Scan for the cell matching the given text and deliver its [X, Y] coordinate at center. 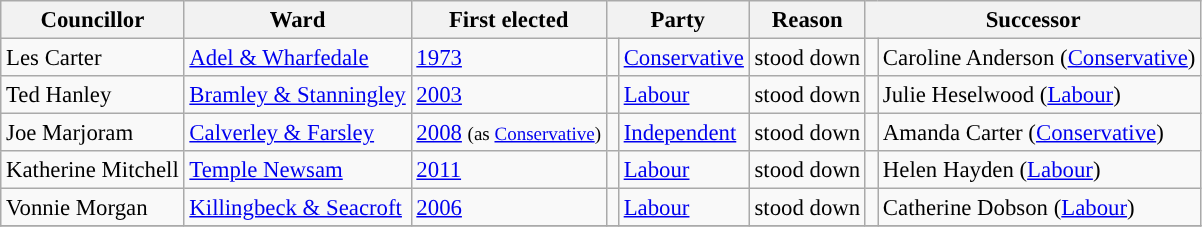
Julie Heselwood (Labour) [1040, 95]
Party [678, 20]
Caroline Anderson (Conservative) [1040, 58]
Councillor [92, 20]
Bramley & Stanningley [298, 95]
Vonnie Morgan [92, 208]
2006 [508, 208]
1973 [508, 58]
Katherine Mitchell [92, 170]
2003 [508, 95]
Successor [1032, 20]
Calverley & Farsley [298, 133]
Les Carter [92, 58]
Conservative [684, 58]
Catherine Dobson (Labour) [1040, 208]
First elected [508, 20]
2008 (as Conservative) [508, 133]
Ward [298, 20]
Joe Marjoram [92, 133]
Reason [807, 20]
Adel & Wharfedale [298, 58]
Ted Hanley [92, 95]
Killingbeck & Seacroft [298, 208]
Independent [684, 133]
Helen Hayden (Labour) [1040, 170]
2011 [508, 170]
Amanda Carter (Conservative) [1040, 133]
Temple Newsam [298, 170]
